Return [x, y] of the center of cell containing provided text 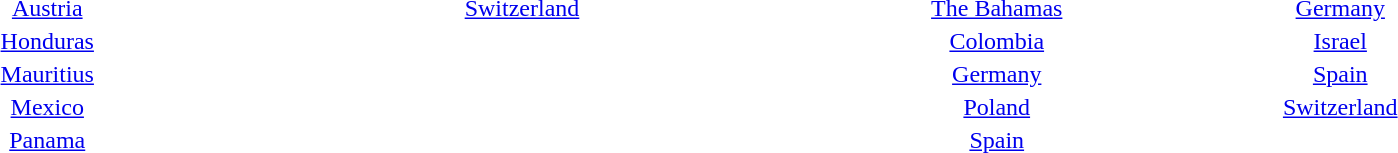
Poland [997, 107]
Germany [997, 75]
Colombia [997, 41]
